Extract the [x, y] coordinate from the center of the cell holding the provided text.  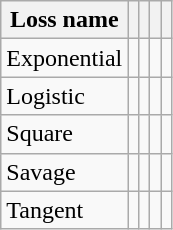
Tangent [64, 210]
Logistic [64, 96]
Exponential [64, 58]
Savage [64, 172]
Loss name [64, 20]
Square [64, 134]
